From the cell containing the given text, extract its center point as [x, y] coordinate. 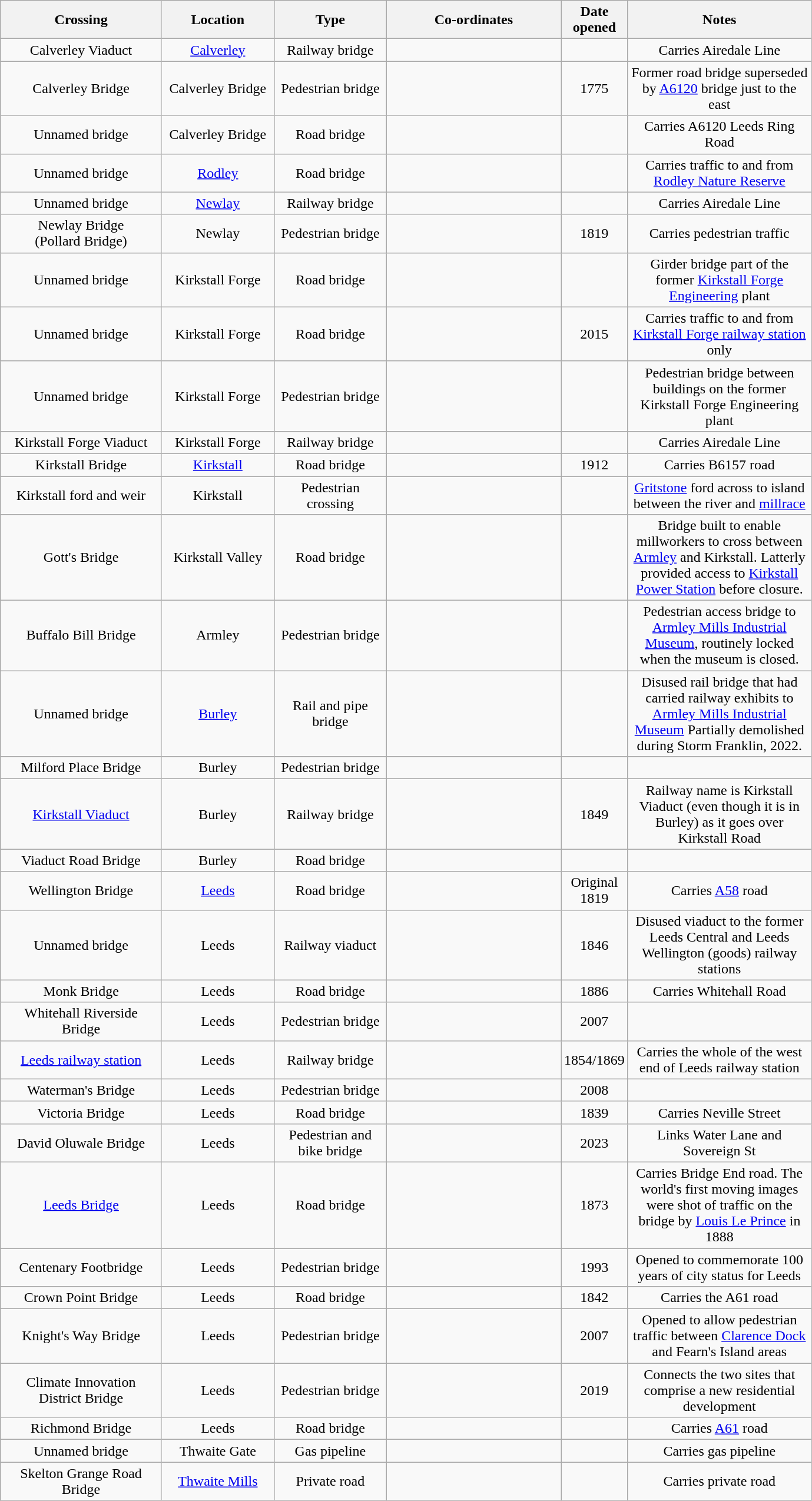
Viaduct Road Bridge [81, 860]
Crossing [81, 20]
Crown Point Bridge [81, 1298]
2019 [594, 1390]
Centenary Footbridge [81, 1267]
Leeds railway station [81, 1060]
Gas pipeline [330, 1451]
2008 [594, 1090]
Girder bridge part of the former Kirkstall Forge Engineering plant [720, 280]
1839 [594, 1112]
Calverley [218, 50]
Buffalo Bill Bridge [81, 636]
Carries Bridge End road. The world's first moving images were shot of traffic on the bridge by Louis Le Prince in 1888 [720, 1205]
Pedestrian and bike bridge [330, 1142]
1819 [594, 233]
Disused viaduct to the former Leeds Central and Leeds Wellington (goods) railway stations [720, 945]
Kirkstall Valley [218, 558]
Location [218, 20]
Calverley Viaduct [81, 50]
Thwaite Mills [218, 1482]
Kirkstall Bridge [81, 465]
Carries A6120 Leeds Ring Road [720, 134]
Co-ordinates [473, 20]
2023 [594, 1142]
Waterman's Bridge [81, 1090]
Opened to allow pedestrian traffic between Clarence Dock and Fearn's Island areas [720, 1336]
Carries traffic to and from Rodley Nature Reserve [720, 173]
Skelton Grange Road Bridge [81, 1482]
David Oluwale Bridge [81, 1142]
Gritstone ford across to island between the river and millrace [720, 495]
Monk Bridge [81, 991]
1873 [594, 1205]
Carries gas pipeline [720, 1451]
Thwaite Gate [218, 1451]
Carries A61 road [720, 1429]
Kirkstall ford and weir [81, 495]
2015 [594, 334]
Private road [330, 1482]
Links Water Lane and Sovereign St [720, 1142]
Rodley [218, 173]
Original 1819 [594, 890]
Knight's Way Bridge [81, 1336]
Armley [218, 636]
1886 [594, 991]
1775 [594, 88]
Carries Neville Street [720, 1112]
Carries B6157 road [720, 465]
Rail and pipe bridge [330, 714]
Bridge built to enable millworkers to cross between Armley and Kirkstall. Latterly provided access to Kirkstall Power Station before closure. [720, 558]
Carries pedestrian traffic [720, 233]
Pedestrian crossing [330, 495]
Type [330, 20]
Kirkstall Forge Viaduct [81, 442]
Opened to commemorate 100 years of city status for Leeds [720, 1267]
1849 [594, 814]
Newlay Bridge(Pollard Bridge) [81, 233]
Wellington Bridge [81, 890]
Railway name is Kirkstall Viaduct (even though it is in Burley) as it goes over Kirkstall Road [720, 814]
Carries Whitehall Road [720, 991]
Victoria Bridge [81, 1112]
Railway viaduct [330, 945]
1842 [594, 1298]
Pedestrian bridge between buildings on the former Kirkstall Forge Engineering plant [720, 396]
Carries the A61 road [720, 1298]
Climate Innovation District Bridge [81, 1390]
1912 [594, 465]
Kirkstall Viaduct [81, 814]
Date opened [594, 20]
1846 [594, 945]
1854/1869 [594, 1060]
Connects the two sites that comprise a new residential development [720, 1390]
Former road bridge superseded by A6120 bridge just to the east [720, 88]
1993 [594, 1267]
Milford Place Bridge [81, 768]
Whitehall Riverside Bridge [81, 1021]
Carries traffic to and from Kirkstall Forge railway station only [720, 334]
Pedestrian access bridge to Armley Mills Industrial Museum, routinely locked when the museum is closed. [720, 636]
Carries A58 road [720, 890]
Carries the whole of the west end of Leeds railway station [720, 1060]
Disused rail bridge that had carried railway exhibits to Armley Mills Industrial Museum Partially demolished during Storm Franklin, 2022. [720, 714]
Notes [720, 20]
Leeds Bridge [81, 1205]
Carries private road [720, 1482]
Gott's Bridge [81, 558]
Richmond Bridge [81, 1429]
